Search for the cell housing the specified text and yield its (x, y) center coordinate. 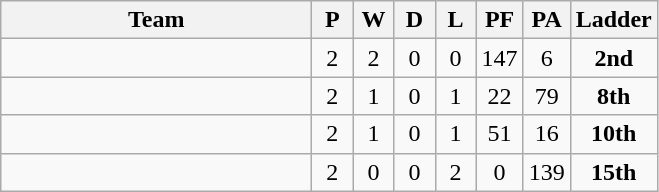
PA (546, 20)
D (414, 20)
W (374, 20)
L (456, 20)
2nd (614, 58)
139 (546, 172)
147 (500, 58)
16 (546, 134)
6 (546, 58)
22 (500, 96)
51 (500, 134)
10th (614, 134)
15th (614, 172)
PF (500, 20)
Team (156, 20)
Ladder (614, 20)
8th (614, 96)
79 (546, 96)
P (332, 20)
